From the cell containing the given text, extract its center point as (X, Y) coordinate. 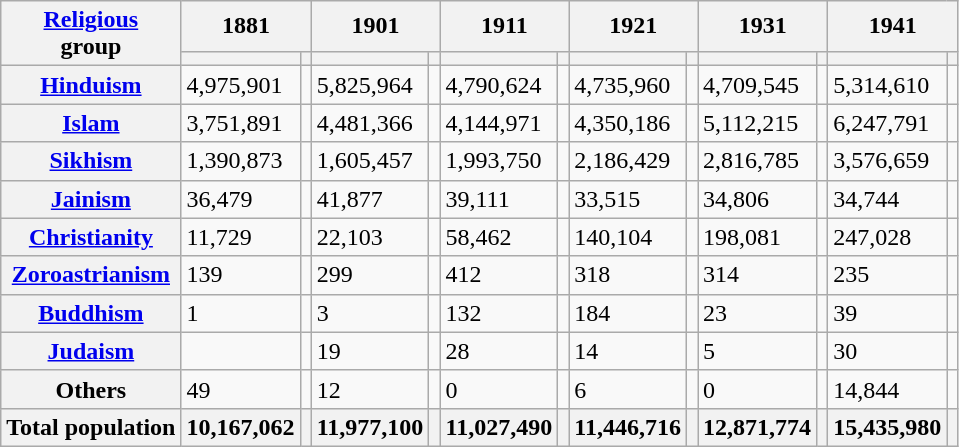
10,167,062 (240, 427)
49 (240, 389)
247,028 (888, 237)
5,314,610 (888, 85)
33,515 (628, 199)
314 (758, 275)
1,390,873 (240, 161)
1911 (504, 26)
4,735,960 (628, 85)
4,790,624 (499, 85)
12 (370, 389)
14,844 (888, 389)
36,479 (240, 199)
412 (499, 275)
Religiousgroup (91, 34)
4,481,366 (370, 123)
3 (370, 313)
Hinduism (91, 85)
2,816,785 (758, 161)
4,144,971 (499, 123)
34,744 (888, 199)
6,247,791 (888, 123)
1901 (376, 26)
12,871,774 (758, 427)
139 (240, 275)
235 (888, 275)
3,576,659 (888, 161)
1931 (763, 26)
5 (758, 351)
39,111 (499, 199)
198,081 (758, 237)
Zoroastrianism (91, 275)
39 (888, 313)
5,825,964 (370, 85)
30 (888, 351)
11,729 (240, 237)
6 (628, 389)
140,104 (628, 237)
14 (628, 351)
23 (758, 313)
1881 (246, 26)
1,993,750 (499, 161)
4,975,901 (240, 85)
11,446,716 (628, 427)
Sikhism (91, 161)
1 (240, 313)
22,103 (370, 237)
Islam (91, 123)
Total population (91, 427)
1941 (893, 26)
3,751,891 (240, 123)
132 (499, 313)
41,877 (370, 199)
184 (628, 313)
4,709,545 (758, 85)
299 (370, 275)
4,350,186 (628, 123)
Judaism (91, 351)
Jainism (91, 199)
19 (370, 351)
11,027,490 (499, 427)
Others (91, 389)
1,605,457 (370, 161)
1921 (634, 26)
28 (499, 351)
58,462 (499, 237)
318 (628, 275)
Christianity (91, 237)
34,806 (758, 199)
5,112,215 (758, 123)
15,435,980 (888, 427)
Buddhism (91, 313)
2,186,429 (628, 161)
11,977,100 (370, 427)
